Return the (X, Y) coordinate for the center point of the cell that contains the specified text.  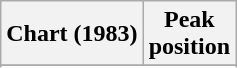
Chart (1983) (72, 34)
Peakposition (189, 34)
